Scan for the cell matching the given text and deliver its (X, Y) coordinate at center. 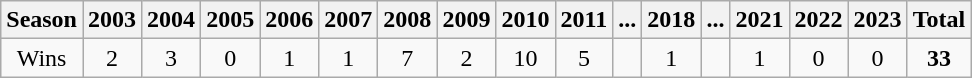
2022 (818, 20)
2007 (348, 20)
2006 (290, 20)
5 (584, 58)
2008 (408, 20)
2021 (760, 20)
2011 (584, 20)
2018 (672, 20)
3 (172, 58)
Season (42, 20)
33 (939, 58)
2023 (878, 20)
7 (408, 58)
Total (939, 20)
2010 (526, 20)
10 (526, 58)
2005 (230, 20)
2009 (466, 20)
2003 (112, 20)
2004 (172, 20)
Wins (42, 58)
